From the cell containing the given text, extract its center point as (X, Y) coordinate. 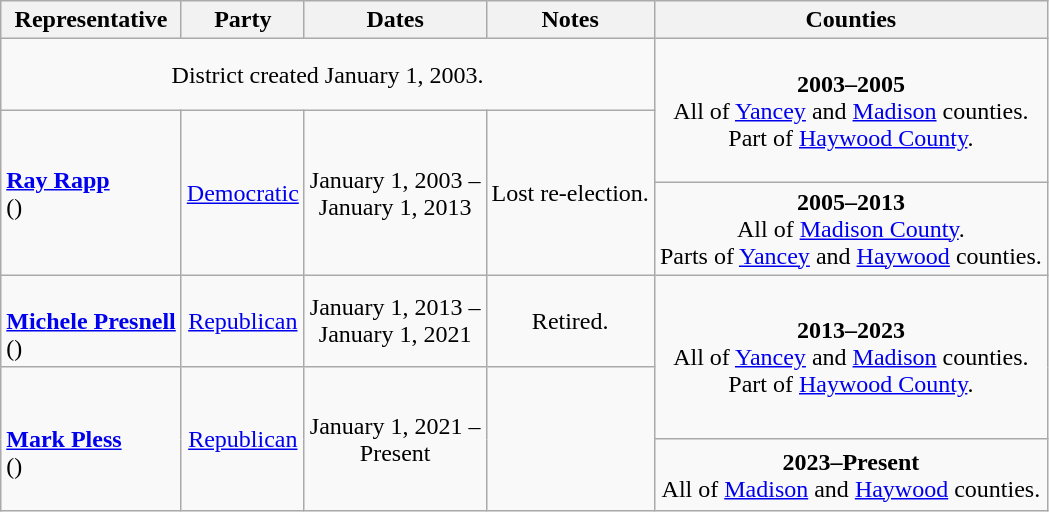
2003–2005 All of Yancey and Madison counties. Part of Haywood County. (850, 111)
January 1, 2021 – Present (395, 439)
Representative (92, 20)
Democratic (242, 193)
Notes (570, 20)
Dates (395, 20)
Retired. (570, 321)
Party (242, 20)
Lost re-election. (570, 193)
Ray Rapp() (92, 193)
Counties (850, 20)
2005–2013 All of Madison County. Parts of Yancey and Haywood counties. (850, 229)
January 1, 2013 – January 1, 2021 (395, 321)
Michele Presnell() (92, 321)
2013–2023 All of Yancey and Madison counties. Part of Haywood County. (850, 357)
2023–Present All of Madison and Haywood counties. (850, 475)
District created January 1, 2003. (328, 75)
Mark Pless() (92, 439)
January 1, 2003 – January 1, 2013 (395, 193)
